Pinpoint the cell where the given text exists, returning its (x, y) midpoint coordinate. 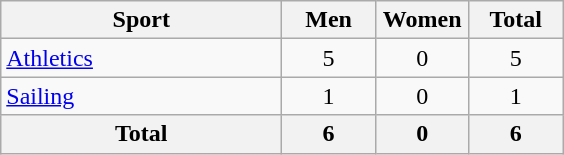
Athletics (142, 58)
Women (422, 20)
Sailing (142, 96)
Men (329, 20)
Sport (142, 20)
